Extract the (X, Y) coordinate from the center of the cell holding the provided text.  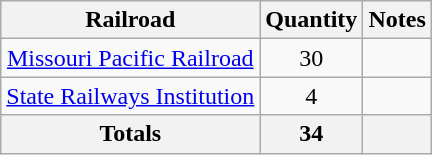
State Railways Institution (130, 96)
Railroad (130, 20)
4 (312, 96)
34 (312, 134)
Totals (130, 134)
Missouri Pacific Railroad (130, 58)
Notes (397, 20)
30 (312, 58)
Quantity (312, 20)
